Return [X, Y] of the center of cell containing provided text 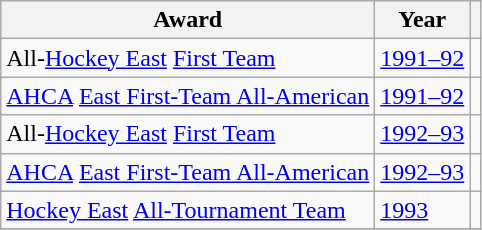
Award [188, 20]
Hockey East All-Tournament Team [188, 210]
1993 [422, 210]
Year [422, 20]
